Determine the (x, y) coordinate at the center of the cell enclosing the given text.  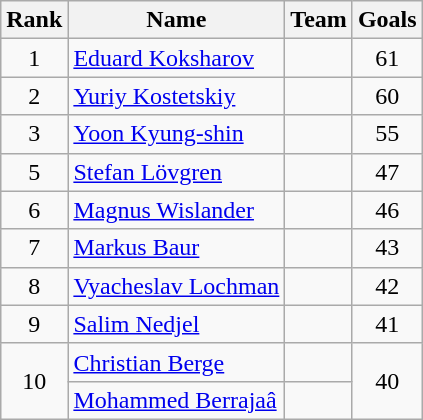
Goals (387, 20)
Name (176, 20)
3 (34, 134)
42 (387, 286)
46 (387, 210)
60 (387, 96)
Markus Baur (176, 248)
2 (34, 96)
6 (34, 210)
10 (34, 381)
41 (387, 324)
Magnus Wislander (176, 210)
Eduard Koksharov (176, 58)
1 (34, 58)
9 (34, 324)
5 (34, 172)
Stefan Lövgren (176, 172)
7 (34, 248)
Yoon Kyung-shin (176, 134)
8 (34, 286)
Salim Nedjel (176, 324)
47 (387, 172)
Christian Berge (176, 362)
Vyacheslav Lochman (176, 286)
55 (387, 134)
Rank (34, 20)
43 (387, 248)
Mohammed Berrajaâ (176, 400)
61 (387, 58)
40 (387, 381)
Team (319, 20)
Yuriy Kostetskiy (176, 96)
